Return (X, Y) of the center of cell containing provided text 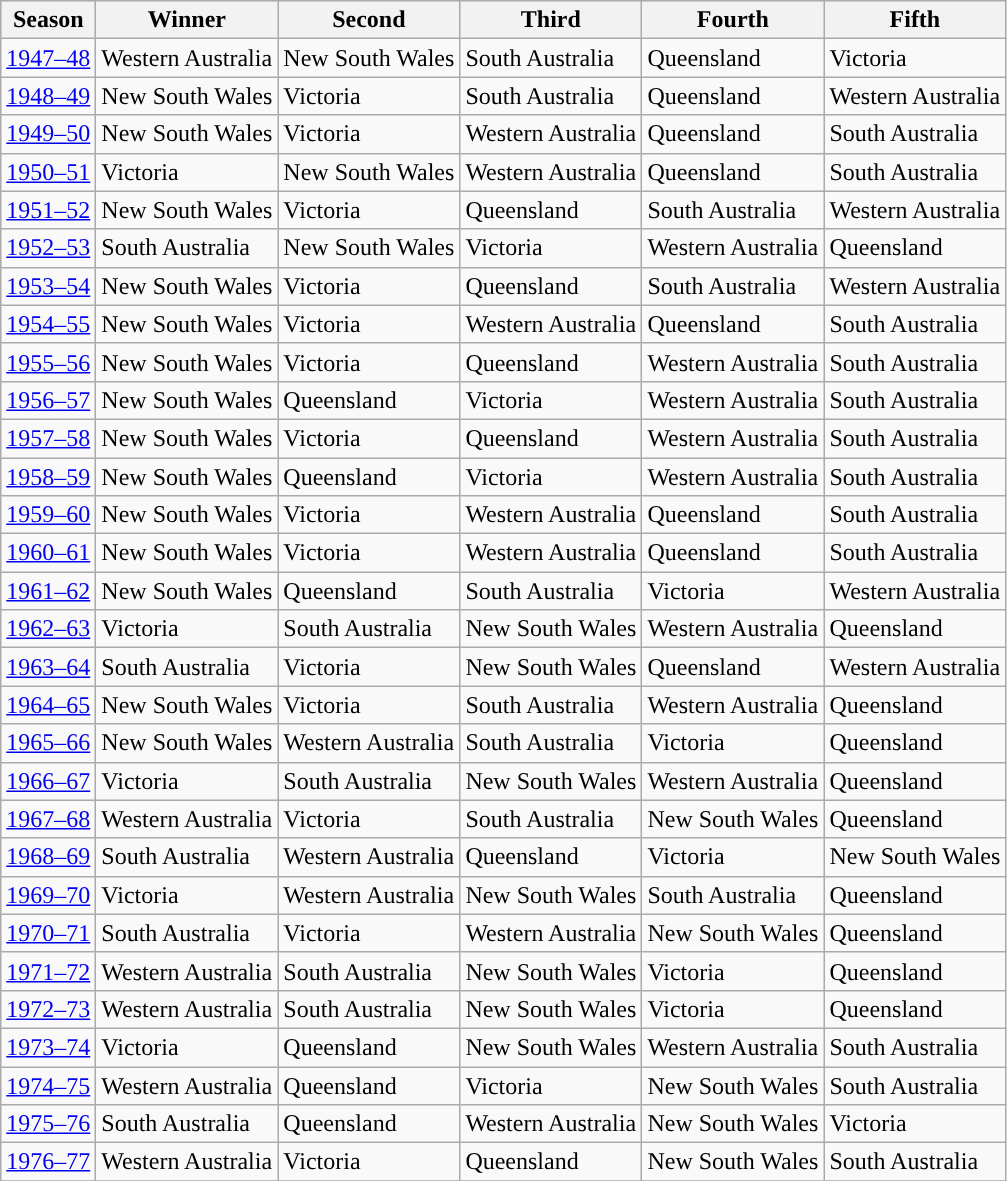
1970–71 (48, 933)
1976–77 (48, 1162)
1958–59 (48, 477)
1954–55 (48, 324)
1950–51 (48, 172)
1973–74 (48, 1047)
Third (551, 20)
1952–53 (48, 248)
1969–70 (48, 895)
1951–52 (48, 210)
Fourth (733, 20)
1968–69 (48, 857)
1956–57 (48, 400)
1975–76 (48, 1124)
1972–73 (48, 1009)
Season (48, 20)
1963–64 (48, 667)
1949–50 (48, 134)
1966–67 (48, 781)
1960–61 (48, 553)
1953–54 (48, 286)
Second (369, 20)
1957–58 (48, 438)
1947–48 (48, 58)
Winner (187, 20)
1959–60 (48, 515)
1961–62 (48, 591)
1948–49 (48, 96)
1955–56 (48, 362)
1965–66 (48, 743)
1971–72 (48, 971)
1964–65 (48, 705)
Fifth (915, 20)
1967–68 (48, 819)
1962–63 (48, 629)
1974–75 (48, 1085)
